Pinpoint the cell where the given text exists, returning its [X, Y] midpoint coordinate. 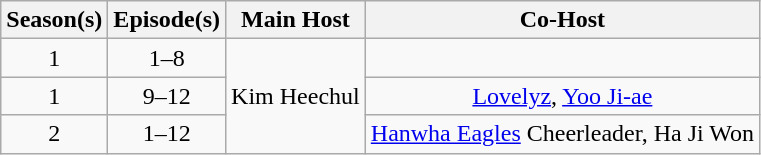
1–12 [167, 134]
Lovelyz, Yoo Ji-ae [562, 96]
Kim Heechul [296, 96]
9–12 [167, 96]
Hanwha Eagles Cheerleader, Ha Ji Won [562, 134]
Main Host [296, 20]
Season(s) [54, 20]
1–8 [167, 58]
2 [54, 134]
Co-Host [562, 20]
Episode(s) [167, 20]
